Provide the [x, y] coordinate of the cell's center where the given text is located.  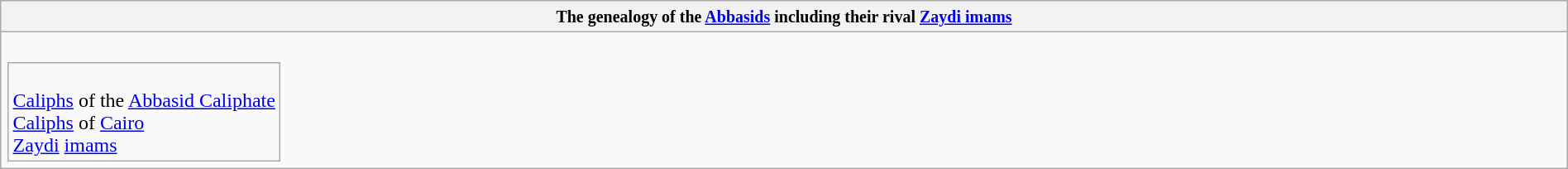
The genealogy of the Abbasids including their rival Zaydi imams [784, 17]
